For the text-containing cell, return its midpoint in [x, y] coordinate format. 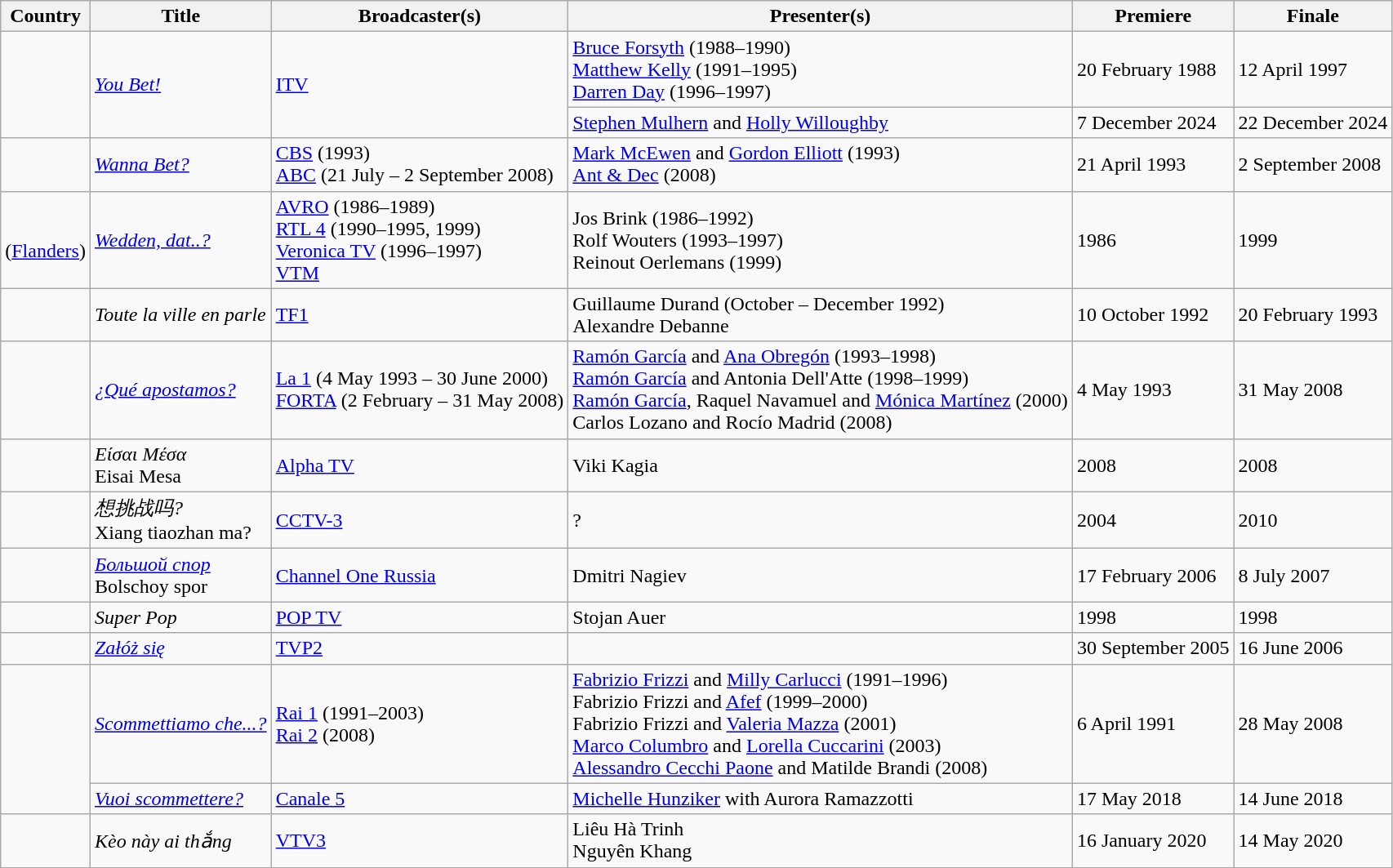
VTV3 [420, 841]
21 April 1993 [1153, 165]
8 July 2007 [1313, 575]
17 May 2018 [1153, 799]
22 December 2024 [1313, 122]
2004 [1153, 520]
Premiere [1153, 16]
Guillaume Durand (October – December 1992)Alexandre Debanne [821, 315]
You Bet! [180, 85]
Super Pop [180, 617]
7 December 2024 [1153, 122]
1986 [1153, 240]
Είσαι ΜέσαEisai Mesa [180, 465]
Bruce Forsyth (1988–1990)Matthew Kelly (1991–1995)Darren Day (1996–1997) [821, 69]
2 September 2008 [1313, 165]
Kèo này ai thắng [180, 841]
Country [46, 16]
30 September 2005 [1153, 648]
Rai 1 (1991–2003)Rai 2 (2008) [420, 723]
16 June 2006 [1313, 648]
想挑战吗?Xiang tiaozhan ma? [180, 520]
12 April 1997 [1313, 69]
Wanna Bet? [180, 165]
Mark McEwen and Gordon Elliott (1993)Ant & Dec (2008) [821, 165]
? [821, 520]
10 October 1992 [1153, 315]
Большой спорBolschoy spor [180, 575]
14 June 2018 [1313, 799]
20 February 1988 [1153, 69]
Vuoi scommettere? [180, 799]
20 February 1993 [1313, 315]
16 January 2020 [1153, 841]
ITV [420, 85]
Finale [1313, 16]
POP TV [420, 617]
TF1 [420, 315]
31 May 2008 [1313, 390]
14 May 2020 [1313, 841]
Channel One Russia [420, 575]
Alpha TV [420, 465]
Scommettiamo che...? [180, 723]
Canale 5 [420, 799]
¿Qué apostamos? [180, 390]
2010 [1313, 520]
TVP2 [420, 648]
Stephen Mulhern and Holly Willoughby [821, 122]
La 1 (4 May 1993 – 30 June 2000)FORTA (2 February – 31 May 2008) [420, 390]
Michelle Hunziker with Aurora Ramazzotti [821, 799]
Wedden, dat..? [180, 240]
Załóż się [180, 648]
Broadcaster(s) [420, 16]
Jos Brink (1986–1992)Rolf Wouters (1993–1997)Reinout Oerlemans (1999) [821, 240]
28 May 2008 [1313, 723]
AVRO (1986–1989)RTL 4 (1990–1995, 1999)Veronica TV (1996–1997)VTM [420, 240]
CBS (1993)ABC (21 July – 2 September 2008) [420, 165]
Title [180, 16]
Dmitri Nagiev [821, 575]
6 April 1991 [1153, 723]
Liêu Hà Trinh Nguyên Khang [821, 841]
CCTV-3 [420, 520]
Toute la ville en parle [180, 315]
17 February 2006 [1153, 575]
Presenter(s) [821, 16]
1999 [1313, 240]
Viki Kagia [821, 465]
(Flanders) [46, 240]
4 May 1993 [1153, 390]
Stojan Auer [821, 617]
